Return (x, y) of the center of cell containing provided text 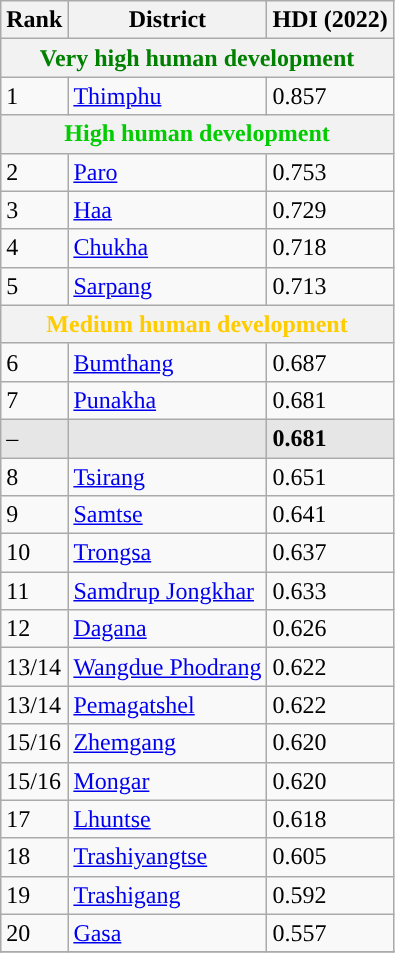
0.641 (330, 515)
Punakha (168, 400)
3 (34, 210)
Zhemgang (168, 743)
District (168, 20)
9 (34, 515)
0.557 (330, 933)
0.857 (330, 96)
12 (34, 629)
Paro (168, 172)
Very high human development (198, 58)
Bumthang (168, 362)
Medium human development (198, 324)
7 (34, 400)
0.605 (330, 857)
Gasa (168, 933)
19 (34, 895)
Thimphu (168, 96)
0.637 (330, 553)
– (34, 438)
8 (34, 477)
Samtse (168, 515)
Chukha (168, 248)
0.729 (330, 210)
Tsirang (168, 477)
11 (34, 591)
Trongsa (168, 553)
4 (34, 248)
HDI (2022) (330, 20)
Haa (168, 210)
0.592 (330, 895)
0.633 (330, 591)
20 (34, 933)
Sarpang (168, 286)
18 (34, 857)
High human development (198, 134)
Dagana (168, 629)
17 (34, 819)
0.687 (330, 362)
0.753 (330, 172)
Samdrup Jongkhar (168, 591)
Trashiyangtse (168, 857)
6 (34, 362)
Lhuntse (168, 819)
10 (34, 553)
Trashigang (168, 895)
Wangdue Phodrang (168, 667)
2 (34, 172)
Mongar (168, 781)
5 (34, 286)
0.713 (330, 286)
Pemagatshel (168, 705)
0.618 (330, 819)
0.626 (330, 629)
1 (34, 96)
0.651 (330, 477)
0.718 (330, 248)
Rank (34, 20)
